Pinpoint the cell where the given text exists, returning its (x, y) midpoint coordinate. 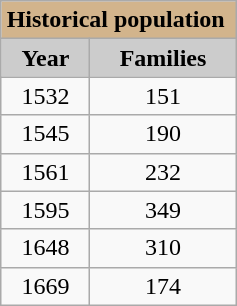
232 (164, 172)
1561 (46, 172)
349 (164, 210)
Families (164, 58)
1532 (46, 96)
310 (164, 248)
151 (164, 96)
174 (164, 286)
Historical population (118, 20)
Year (46, 58)
1648 (46, 248)
1669 (46, 286)
190 (164, 134)
1545 (46, 134)
1595 (46, 210)
